Return [X, Y] of the center of cell containing provided text 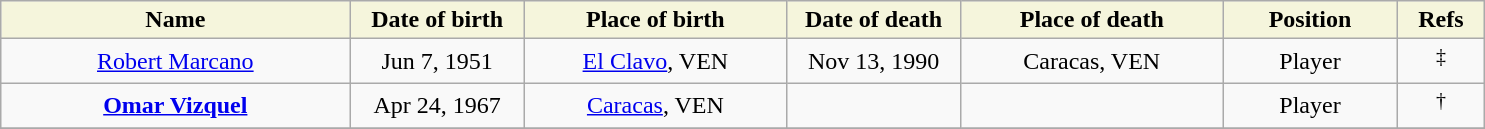
Name [176, 20]
Place of birth [655, 20]
Omar Vizquel [176, 106]
Place of death [1092, 20]
Refs [1440, 20]
† [1440, 106]
Apr 24, 1967 [438, 106]
El Clavo, VEN [655, 62]
Nov 13, 1990 [874, 62]
Jun 7, 1951 [438, 62]
Robert Marcano [176, 62]
Date of birth [438, 20]
Position [1310, 20]
Date of death [874, 20]
‡ [1440, 62]
